Return the (x, y) coordinate for the center point of the cell that contains the specified text.  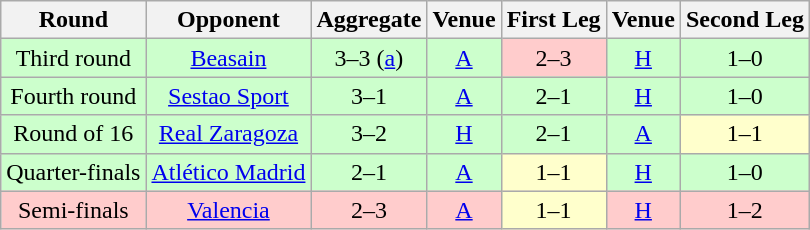
Second Leg (744, 20)
3–2 (369, 134)
Valencia (228, 210)
Opponent (228, 20)
First Leg (554, 20)
Real Zaragoza (228, 134)
Round of 16 (74, 134)
Sestao Sport (228, 96)
Beasain (228, 58)
Round (74, 20)
Atlético Madrid (228, 172)
Quarter-finals (74, 172)
Third round (74, 58)
3–1 (369, 96)
Aggregate (369, 20)
Semi-finals (74, 210)
1–2 (744, 210)
Fourth round (74, 96)
3–3 (a) (369, 58)
